Extract the [x, y] coordinate from the center of the cell holding the provided text.  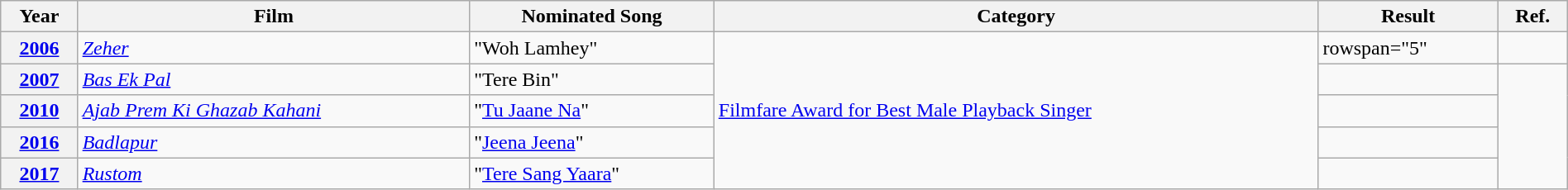
Bas Ek Pal [274, 79]
Badlapur [274, 142]
Ref. [1532, 17]
2017 [40, 173]
Result [1408, 17]
Category [1016, 17]
Zeher [274, 48]
Nominated Song [592, 17]
2006 [40, 48]
2007 [40, 79]
Film [274, 17]
2016 [40, 142]
"Tu Jaane Na" [592, 111]
rowspan="5" [1408, 48]
Rustom [274, 173]
"Tere Bin" [592, 79]
Filmfare Award for Best Male Playback Singer [1016, 111]
Year [40, 17]
Ajab Prem Ki Ghazab Kahani [274, 111]
"Jeena Jeena" [592, 142]
"Woh Lamhey" [592, 48]
"Tere Sang Yaara" [592, 173]
2010 [40, 111]
